Provide the [x, y] coordinate of the cell's center where the given text is located.  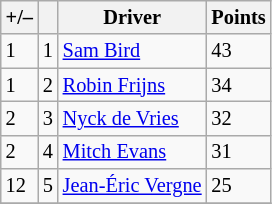
5 [48, 186]
Jean-Éric Vergne [132, 186]
Points [239, 17]
4 [48, 152]
3 [48, 118]
Sam Bird [132, 51]
31 [239, 152]
+/– [20, 17]
Nyck de Vries [132, 118]
25 [239, 186]
32 [239, 118]
34 [239, 85]
Driver [132, 17]
12 [20, 186]
Robin Frijns [132, 85]
Mitch Evans [132, 152]
43 [239, 51]
